Determine the [X, Y] coordinate at the center of the cell enclosing the given text.  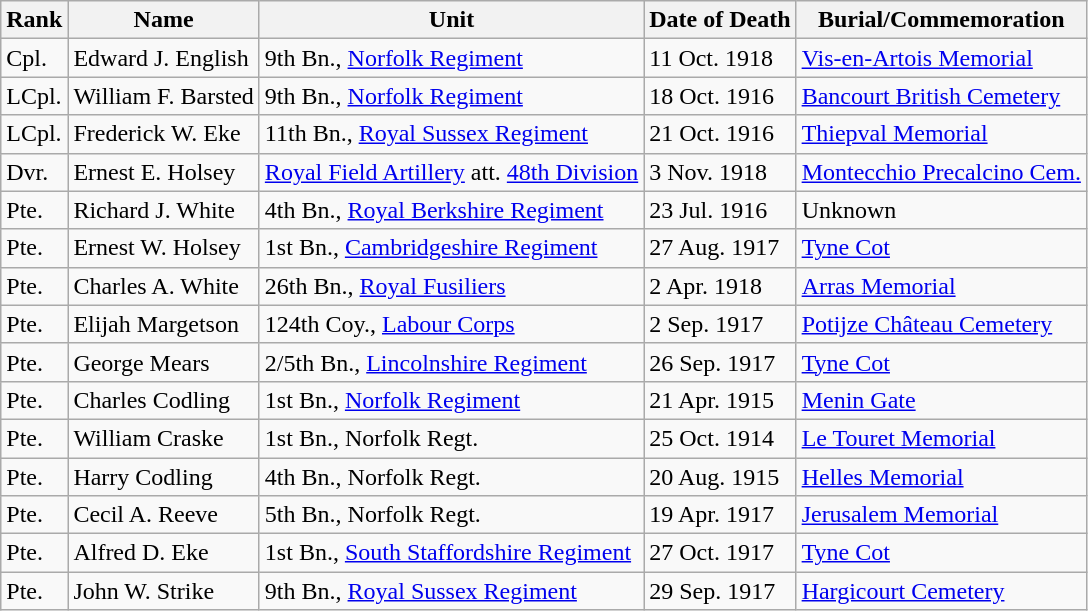
5th Bn., Norfolk Regt. [451, 515]
Ernest W. Holsey [164, 248]
2 Sep. 1917 [720, 324]
Cecil A. Reeve [164, 515]
25 Oct. 1914 [720, 438]
4th Bn., Royal Berkshire Regiment [451, 210]
Cpl. [34, 58]
1st Bn., Norfolk Regt. [451, 438]
21 Apr. 1915 [720, 400]
John W. Strike [164, 591]
26 Sep. 1917 [720, 362]
9th Bn., Royal Sussex Regiment [451, 591]
11th Bn., Royal Sussex Regiment [451, 134]
21 Oct. 1916 [720, 134]
2/5th Bn., Lincolnshire Regiment [451, 362]
William Craske [164, 438]
4th Bn., Norfolk Regt. [451, 477]
1st Bn., Norfolk Regiment [451, 400]
Menin Gate [941, 400]
Jerusalem Memorial [941, 515]
124th Coy., Labour Corps [451, 324]
Name [164, 20]
Rank [34, 20]
1st Bn., Cambridgeshire Regiment [451, 248]
29 Sep. 1917 [720, 591]
27 Aug. 1917 [720, 248]
Unknown [941, 210]
Vis-en-Artois Memorial [941, 58]
Hargicourt Cemetery [941, 591]
19 Apr. 1917 [720, 515]
Charles Codling [164, 400]
18 Oct. 1916 [720, 96]
Bancourt British Cemetery [941, 96]
George Mears [164, 362]
William F. Barsted [164, 96]
Richard J. White [164, 210]
Helles Memorial [941, 477]
20 Aug. 1915 [720, 477]
Alfred D. Eke [164, 553]
Le Touret Memorial [941, 438]
23 Jul. 1916 [720, 210]
Arras Memorial [941, 286]
Dvr. [34, 172]
Burial/Commemoration [941, 20]
Date of Death [720, 20]
11 Oct. 1918 [720, 58]
Ernest E. Holsey [164, 172]
3 Nov. 1918 [720, 172]
2 Apr. 1918 [720, 286]
Harry Codling [164, 477]
Edward J. English [164, 58]
Elijah Margetson [164, 324]
Frederick W. Eke [164, 134]
Potijze Château Cemetery [941, 324]
1st Bn., South Staffordshire Regiment [451, 553]
26th Bn., Royal Fusiliers [451, 286]
Montecchio Precalcino Cem. [941, 172]
27 Oct. 1917 [720, 553]
Royal Field Artillery att. 48th Division [451, 172]
Thiepval Memorial [941, 134]
Unit [451, 20]
Charles A. White [164, 286]
